Pinpoint the cell where the given text exists, returning its [x, y] midpoint coordinate. 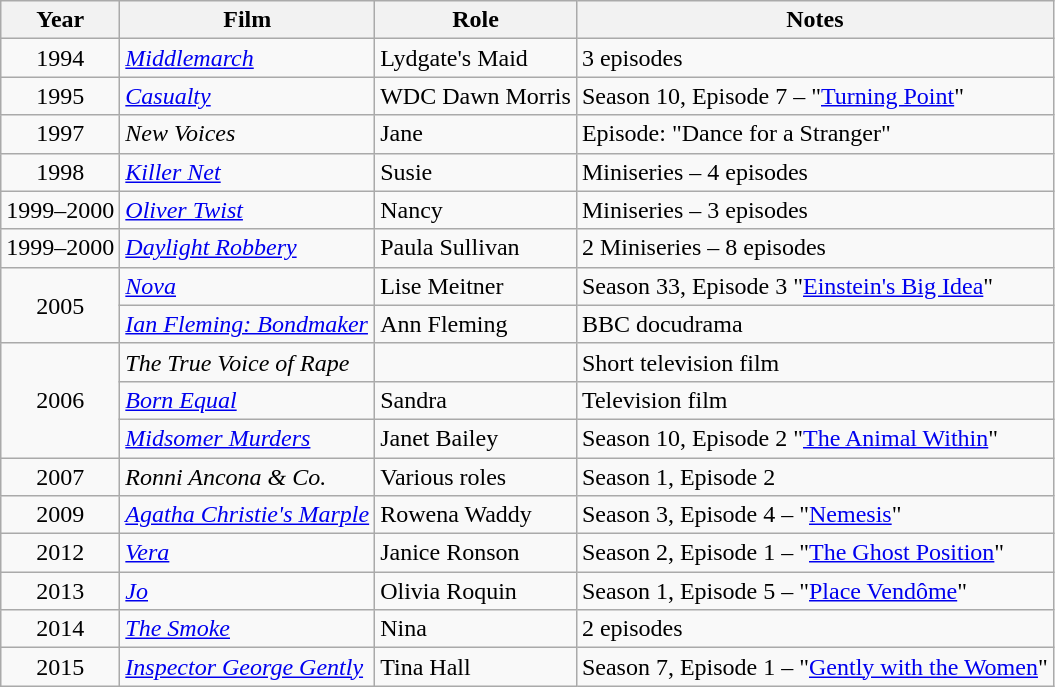
Film [248, 20]
BBC docudrama [814, 324]
Role [476, 20]
Agatha Christie's Marple [248, 515]
Season 7, Episode 1 – "Gently with the Women" [814, 667]
2012 [60, 553]
Janice Ronson [476, 553]
Born Equal [248, 400]
Year [60, 20]
Janet Bailey [476, 438]
2 episodes [814, 629]
Miniseries – 4 episodes [814, 172]
Paula Sullivan [476, 248]
Daylight Robbery [248, 248]
Killer Net [248, 172]
2 Miniseries – 8 episodes [814, 248]
2007 [60, 477]
1998 [60, 172]
3 episodes [814, 58]
Tina Hall [476, 667]
2014 [60, 629]
Midsomer Murders [248, 438]
Lydgate's Maid [476, 58]
WDC Dawn Morris [476, 96]
Inspector George Gently [248, 667]
Short television film [814, 362]
Susie [476, 172]
Season 10, Episode 2 "The Animal Within" [814, 438]
2006 [60, 400]
Middlemarch [248, 58]
Vera [248, 553]
2015 [60, 667]
Ronni Ancona & Co. [248, 477]
Various roles [476, 477]
Casualty [248, 96]
Season 33, Episode 3 "Einstein's Big Idea" [814, 286]
Sandra [476, 400]
The Smoke [248, 629]
Jane [476, 134]
The True Voice of Rape [248, 362]
Nova [248, 286]
Ann Fleming [476, 324]
Season 3, Episode 4 – "Nemesis" [814, 515]
Nancy [476, 210]
Season 1, Episode 5 – "Place Vendôme" [814, 591]
Miniseries – 3 episodes [814, 210]
Episode: "Dance for a Stranger" [814, 134]
2009 [60, 515]
Ian Fleming: Bondmaker [248, 324]
Season 2, Episode 1 – "The Ghost Position" [814, 553]
Season 10, Episode 7 – "Turning Point" [814, 96]
2013 [60, 591]
1995 [60, 96]
New Voices [248, 134]
Rowena Waddy [476, 515]
Season 1, Episode 2 [814, 477]
1997 [60, 134]
Nina [476, 629]
1994 [60, 58]
Olivia Roquin [476, 591]
2005 [60, 305]
Oliver Twist [248, 210]
Lise Meitner [476, 286]
Notes [814, 20]
Television film [814, 400]
Jo [248, 591]
